Locate the cell with the specified text and output its [X, Y] center coordinate. 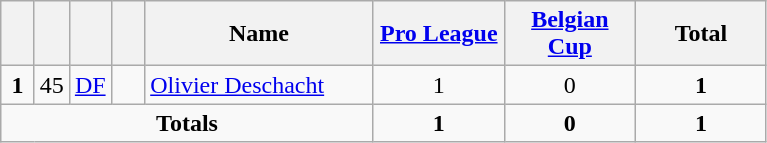
Total [700, 34]
Olivier Deschacht [260, 85]
DF [90, 85]
Totals [187, 123]
Name [260, 34]
Belgian Cup [570, 34]
Pro League [438, 34]
45 [52, 85]
